Find where the given text appears and provide that cell's center as (X, Y) coordinate. 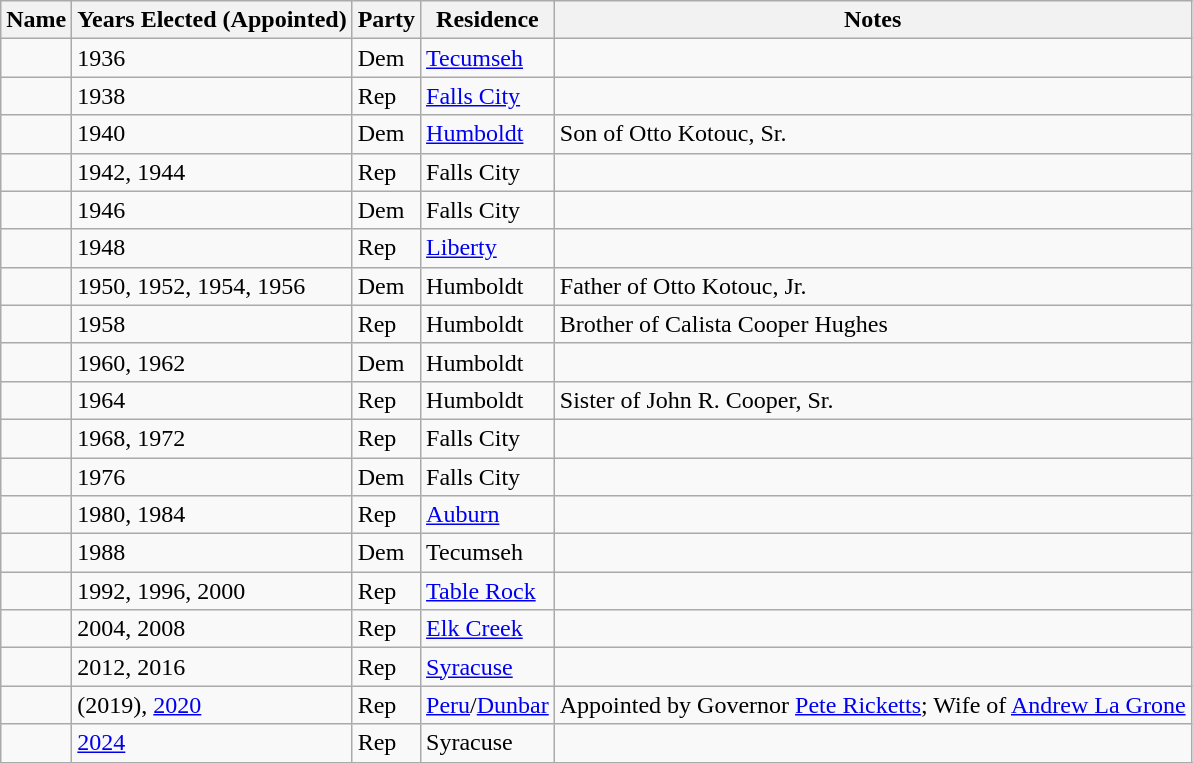
1940 (212, 134)
Residence (488, 20)
Liberty (488, 248)
1958 (212, 324)
1948 (212, 248)
1968, 1972 (212, 438)
Appointed by Governor Pete Ricketts; Wife of Andrew La Grone (872, 705)
1942, 1944 (212, 172)
2024 (212, 743)
1992, 1996, 2000 (212, 591)
Notes (872, 20)
Son of Otto Kotouc, Sr. (872, 134)
Years Elected (Appointed) (212, 20)
Sister of John R. Cooper, Sr. (872, 400)
2004, 2008 (212, 629)
Peru/Dunbar (488, 705)
1976 (212, 477)
Brother of Calista Cooper Hughes (872, 324)
1950, 1952, 1954, 1956 (212, 286)
Auburn (488, 515)
Table Rock (488, 591)
1960, 1962 (212, 362)
1980, 1984 (212, 515)
1936 (212, 58)
1938 (212, 96)
Father of Otto Kotouc, Jr. (872, 286)
Name (36, 20)
(2019), 2020 (212, 705)
1946 (212, 210)
2012, 2016 (212, 667)
Party (386, 20)
Elk Creek (488, 629)
1988 (212, 553)
1964 (212, 400)
